Extract the (x, y) coordinate from the center of the cell holding the provided text.  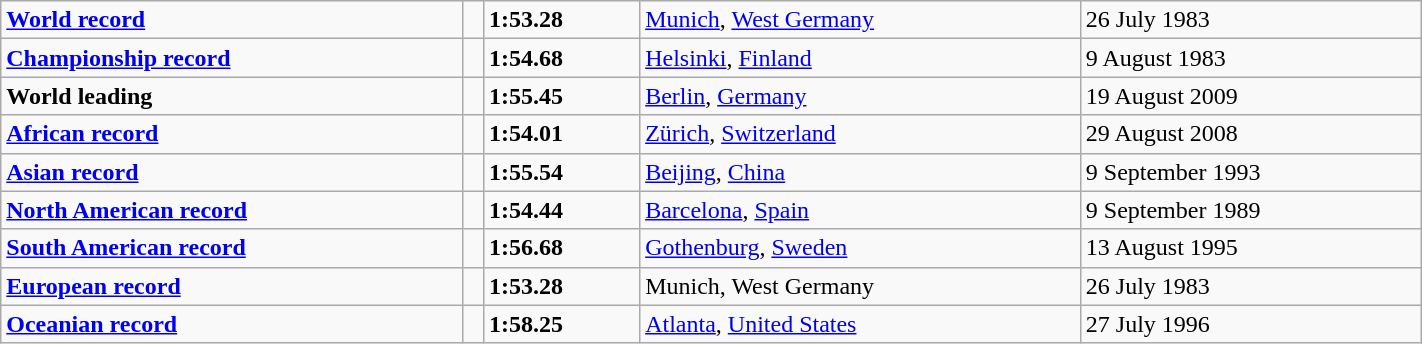
Oceanian record (232, 324)
Barcelona, Spain (860, 210)
9 August 1983 (1250, 58)
World leading (232, 96)
Berlin, Germany (860, 96)
South American record (232, 248)
Beijing, China (860, 172)
9 September 1993 (1250, 172)
9 September 1989 (1250, 210)
1:54.68 (561, 58)
1:54.01 (561, 134)
Gothenburg, Sweden (860, 248)
Zürich, Switzerland (860, 134)
World record (232, 20)
Helsinki, Finland (860, 58)
European record (232, 286)
19 August 2009 (1250, 96)
1:58.25 (561, 324)
North American record (232, 210)
1:55.45 (561, 96)
Atlanta, United States (860, 324)
Asian record (232, 172)
13 August 1995 (1250, 248)
Championship record (232, 58)
29 August 2008 (1250, 134)
1:56.68 (561, 248)
1:54.44 (561, 210)
African record (232, 134)
1:55.54 (561, 172)
27 July 1996 (1250, 324)
